Output the [x, y] coordinate of the center of the cell containing the given text.  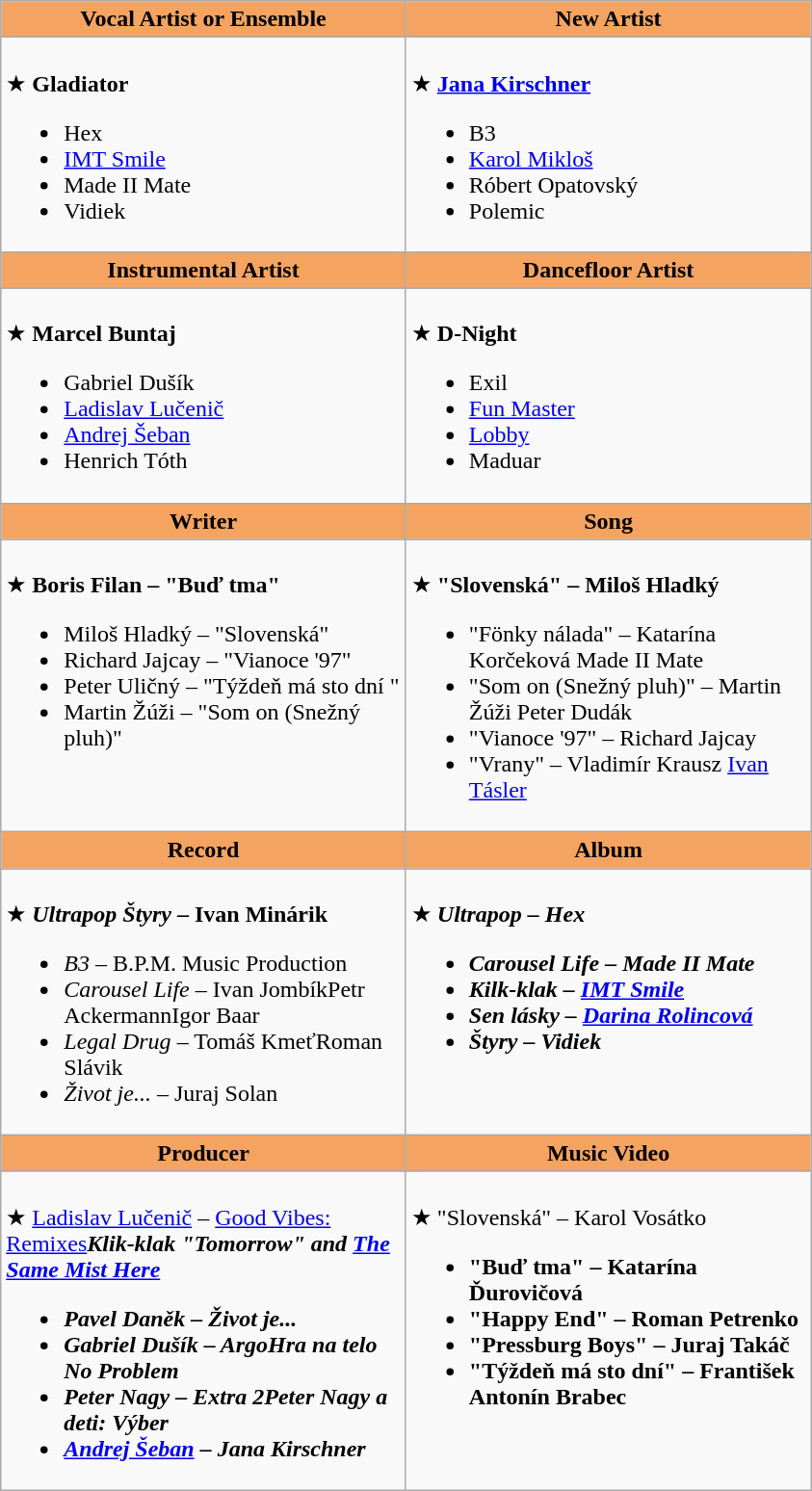
Writer [204, 521]
★ GladiatorHexIMT SmileMade II MateVidiek [204, 144]
★ Jana KirschnerB3Karol MiklošRóbert OpatovskýPolemic [609, 144]
Dancefloor Artist [609, 270]
★ Ultrapop – HexCarousel Life – Made II MateKilk-klak – IMT SmileSen lásky – Darina RolincováŠtyry – Vidiek [609, 1002]
Vocal Artist or Ensemble [204, 19]
Record [204, 850]
Instrumental Artist [204, 270]
Song [609, 521]
Producer [204, 1153]
Music Video [609, 1153]
Album [609, 850]
★ D-NightExilFun MasterLobbyMaduar [609, 395]
New Artist [609, 19]
★ Marcel BuntajGabriel DušíkLadislav LučeničAndrej ŠebanHenrich Tóth [204, 395]
